Identify which cell holds the provided text, then report its (x, y) central coordinate. 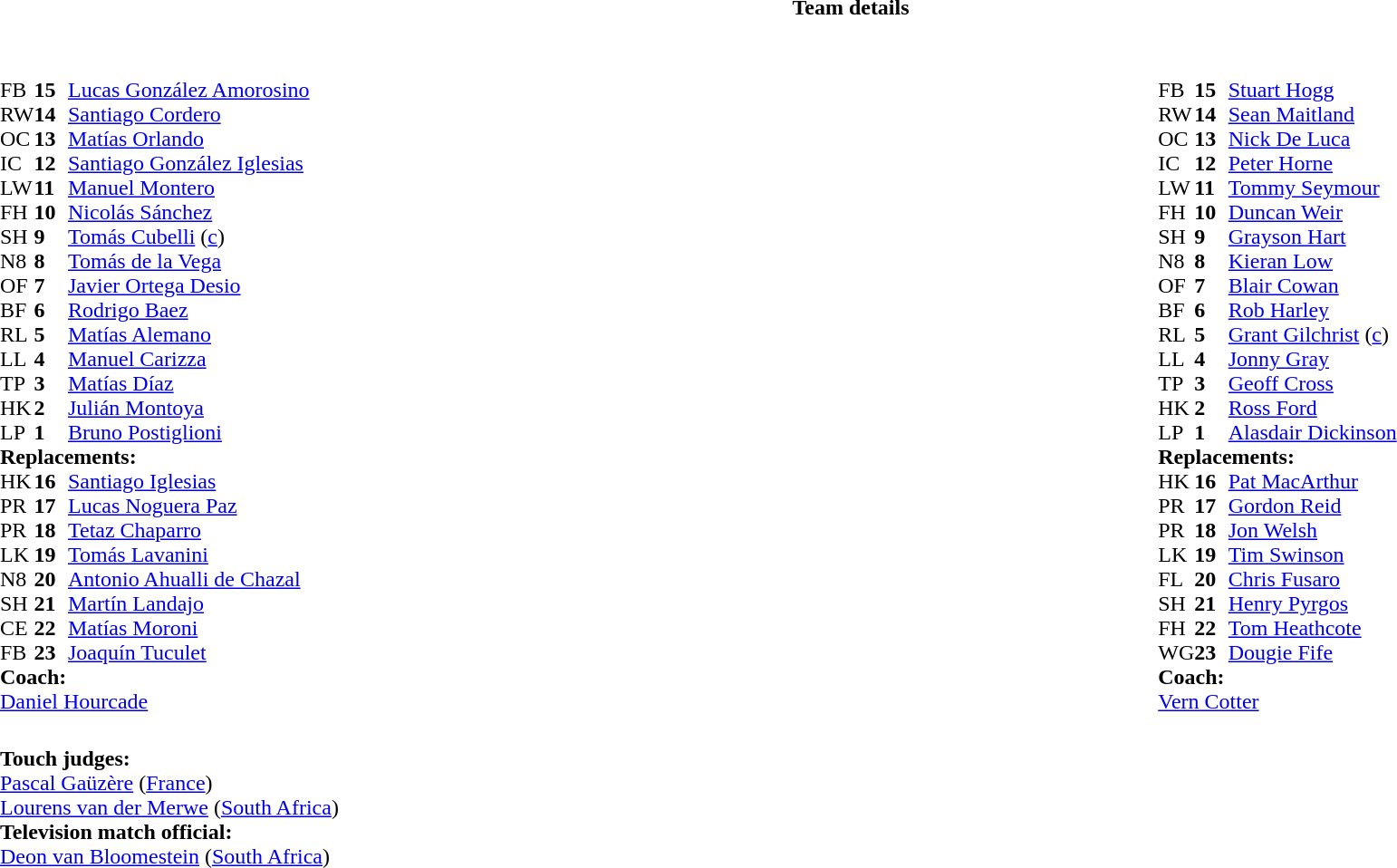
Martín Landajo (188, 603)
Henry Pyrgos (1313, 603)
FL (1176, 580)
CE (17, 629)
Blair Cowan (1313, 286)
Lucas González Amorosino (188, 91)
Dougie Fife (1313, 652)
Julián Montoya (188, 408)
Grant Gilchrist (c) (1313, 335)
Jon Welsh (1313, 531)
Santiago González Iglesias (188, 163)
Tim Swinson (1313, 555)
Tomás Lavanini (188, 555)
Peter Horne (1313, 163)
Stuart Hogg (1313, 91)
Chris Fusaro (1313, 580)
Matías Alemano (188, 335)
Nicolás Sánchez (188, 212)
Vern Cotter (1277, 701)
Tomás Cubelli (c) (188, 237)
Tom Heathcote (1313, 629)
Tomás de la Vega (188, 261)
Santiago Iglesias (188, 482)
Jonny Gray (1313, 359)
Sean Maitland (1313, 114)
Tommy Seymour (1313, 188)
Tetaz Chaparro (188, 531)
Gordon Reid (1313, 506)
Lucas Noguera Paz (188, 506)
Manuel Carizza (188, 359)
WG (1176, 652)
Ross Ford (1313, 408)
Duncan Weir (1313, 212)
Alasdair Dickinson (1313, 433)
Matías Orlando (188, 140)
Rodrigo Baez (188, 310)
Geoff Cross (1313, 384)
Bruno Postiglioni (188, 433)
Manuel Montero (188, 188)
Matías Díaz (188, 384)
Matías Moroni (188, 629)
Rob Harley (1313, 310)
Joaquín Tuculet (188, 652)
Santiago Cordero (188, 114)
Pat MacArthur (1313, 482)
Kieran Low (1313, 261)
Nick De Luca (1313, 140)
Daniel Hourcade (155, 701)
Antonio Ahualli de Chazal (188, 580)
Grayson Hart (1313, 237)
Javier Ortega Desio (188, 286)
